Locate the cell with the specified text and output its (X, Y) center coordinate. 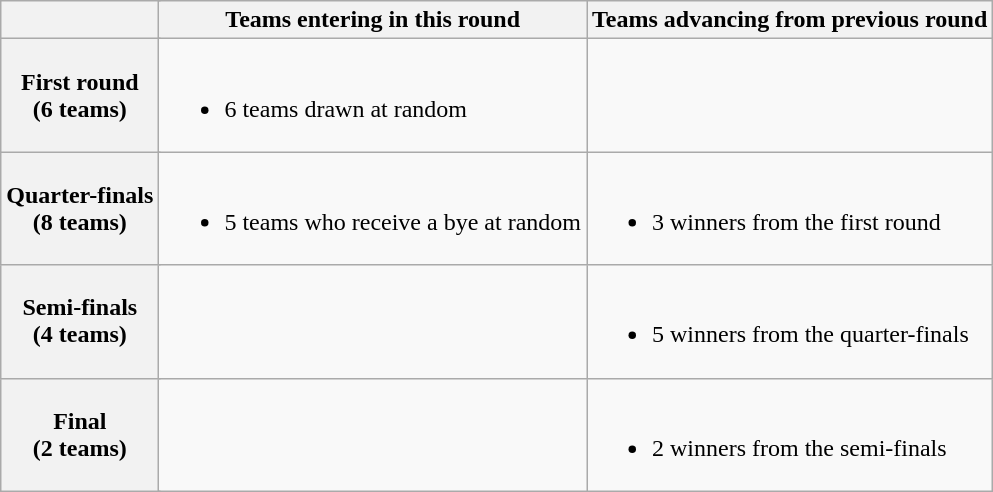
Teams advancing from previous round (789, 20)
3 winners from the first round (789, 208)
6 teams drawn at random (373, 96)
Teams entering in this round (373, 20)
Semi-finals(4 teams) (80, 322)
Final(2 teams) (80, 434)
5 teams who receive a bye at random (373, 208)
First round(6 teams) (80, 96)
Quarter-finals(8 teams) (80, 208)
5 winners from the quarter-finals (789, 322)
2 winners from the semi-finals (789, 434)
